Determine the (x, y) coordinate at the center of the cell enclosing the given text.  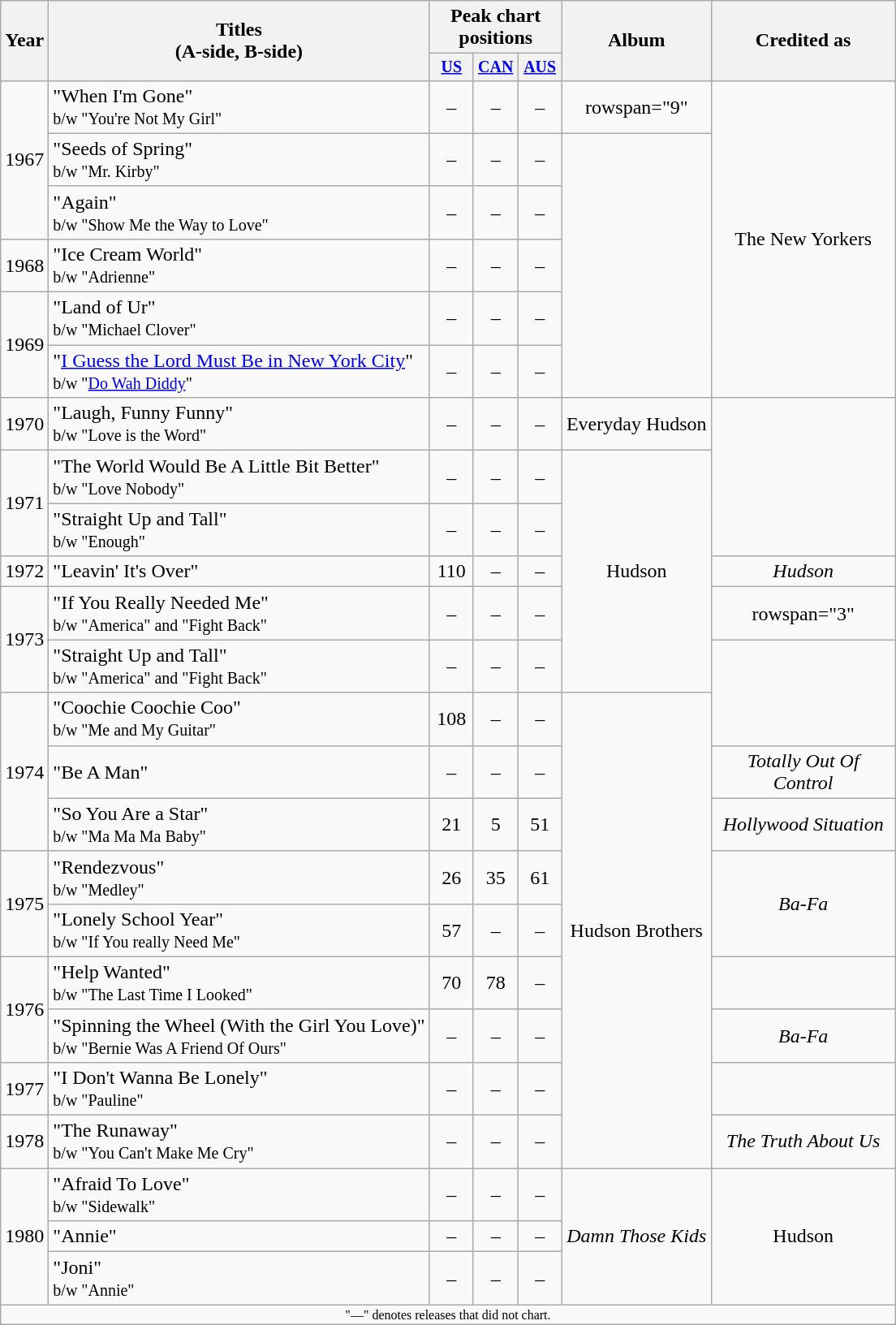
1970 (24, 424)
1974 (24, 771)
1978 (24, 1142)
35 (495, 877)
1980 (24, 1237)
70 (451, 982)
"The Runaway"b/w "You Can't Make Me Cry" (239, 1142)
1968 (24, 265)
"Afraid To Love"b/w "Sidewalk" (239, 1195)
1976 (24, 1009)
108 (451, 719)
110 (451, 572)
US (451, 67)
"Leavin' It's Over" (239, 572)
26 (451, 877)
CAN (495, 67)
Hollywood Situation (803, 825)
51 (540, 825)
1967 (24, 159)
1971 (24, 503)
"If You Really Needed Me"b/w "America" and "Fight Back" (239, 614)
Credited as (803, 41)
Everyday Hudson (636, 424)
"So You Are a Star"b/w "Ma Ma Ma Baby" (239, 825)
Peak chart positions (495, 28)
1973 (24, 640)
Hudson Brothers (636, 930)
"—" denotes releases that did not chart. (448, 1314)
"Seeds of Spring"b/w "Mr. Kirby" (239, 159)
"Straight Up and Tall"b/w "Enough" (239, 529)
rowspan="3" (803, 614)
"Spinning the Wheel (With the Girl You Love)"b/w "Bernie Was A Friend Of Ours" (239, 1036)
"Coochie Coochie Coo"b/w "Me and My Guitar" (239, 719)
57 (451, 930)
"Straight Up and Tall"b/w "America" and "Fight Back" (239, 666)
1969 (24, 345)
61 (540, 877)
"Lonely School Year"b/w "If You really Need Me" (239, 930)
Damn Those Kids (636, 1237)
"Annie" (239, 1237)
"When I'm Gone"b/w "You're Not My Girl" (239, 107)
"Rendezvous"b/w "Medley" (239, 877)
"Ice Cream World"b/w "Adrienne" (239, 265)
"I Don't Wanna Be Lonely"b/w "Pauline" (239, 1088)
Titles(A-side, B-side) (239, 41)
rowspan="9" (636, 107)
Year (24, 41)
Totally Out Of Control (803, 771)
"I Guess the Lord Must Be in New York City"b/w "Do Wah Diddy" (239, 372)
Album (636, 41)
The New Yorkers (803, 239)
"Joni"b/w "Annie" (239, 1278)
"The World Would Be A Little Bit Better"b/w "Love Nobody" (239, 477)
AUS (540, 67)
The Truth About Us (803, 1142)
5 (495, 825)
"Again"b/w "Show Me the Way to Love" (239, 213)
"Help Wanted"b/w "The Last Time I Looked" (239, 982)
1972 (24, 572)
"Be A Man" (239, 771)
78 (495, 982)
"Laugh, Funny Funny"b/w "Love is the Word" (239, 424)
21 (451, 825)
1975 (24, 904)
"Land of Ur"b/w "Michael Clover" (239, 318)
1977 (24, 1088)
